Output the (x, y) coordinate of the center of the cell containing the given text.  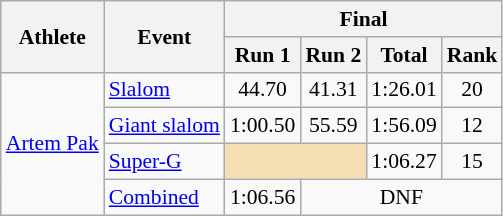
1:06.56 (262, 197)
Final (364, 19)
1:06.27 (404, 162)
DNF (401, 197)
Combined (164, 197)
15 (472, 162)
Slalom (164, 90)
Run 1 (262, 55)
Artem Pak (52, 143)
Event (164, 36)
12 (472, 126)
55.59 (333, 126)
Run 2 (333, 55)
Giant slalom (164, 126)
20 (472, 90)
Total (404, 55)
1:26.01 (404, 90)
1:00.50 (262, 126)
44.70 (262, 90)
Athlete (52, 36)
1:56.09 (404, 126)
Super-G (164, 162)
41.31 (333, 90)
Rank (472, 55)
